Scan for the cell matching the given text and deliver its [X, Y] coordinate at center. 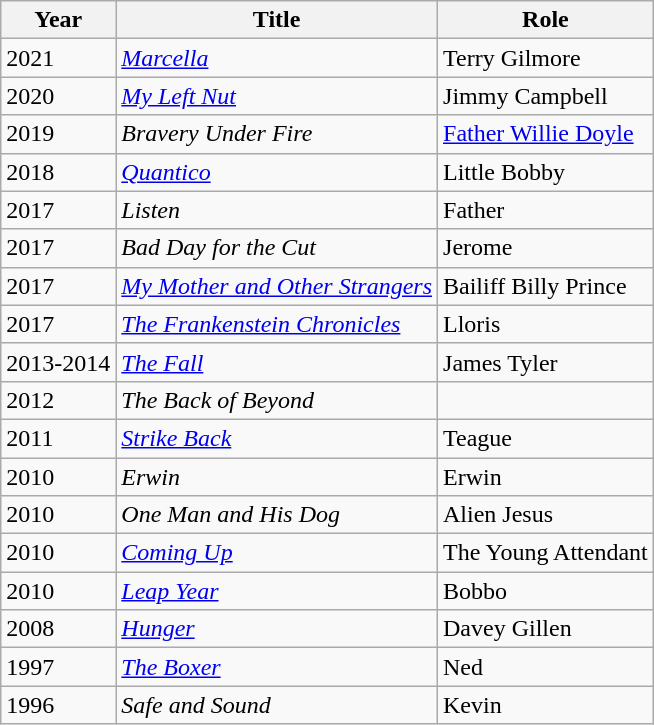
2008 [58, 629]
Davey Gillen [546, 629]
Kevin [546, 705]
2013-2014 [58, 362]
Teague [546, 438]
James Tyler [546, 362]
My Left Nut [277, 96]
2012 [58, 400]
The Young Attendant [546, 553]
The Fall [277, 362]
2018 [58, 172]
Safe and Sound [277, 705]
The Frankenstein Chronicles [277, 324]
Listen [277, 210]
Jerome [546, 248]
2011 [58, 438]
Bailiff Billy Prince [546, 286]
My Mother and Other Strangers [277, 286]
Alien Jesus [546, 515]
Ned [546, 667]
Role [546, 20]
Father Willie Doyle [546, 134]
Lloris [546, 324]
Strike Back [277, 438]
Bad Day for the Cut [277, 248]
Little Bobby [546, 172]
One Man and His Dog [277, 515]
Coming Up [277, 553]
Terry Gilmore [546, 58]
2019 [58, 134]
1997 [58, 667]
Quantico [277, 172]
Marcella [277, 58]
Jimmy Campbell [546, 96]
Bravery Under Fire [277, 134]
Bobbo [546, 591]
1996 [58, 705]
Year [58, 20]
Title [277, 20]
Leap Year [277, 591]
Father [546, 210]
2020 [58, 96]
2021 [58, 58]
The Back of Beyond [277, 400]
Hunger [277, 629]
The Boxer [277, 667]
